For the text-containing cell, return its midpoint in [x, y] coordinate format. 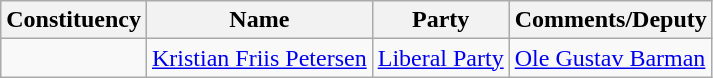
Party [440, 20]
Constituency [74, 20]
Comments/Deputy [610, 20]
Name [259, 20]
Liberal Party [440, 58]
Ole Gustav Barman [610, 58]
Kristian Friis Petersen [259, 58]
